Find where the given text appears and provide that cell's center as [X, Y] coordinate. 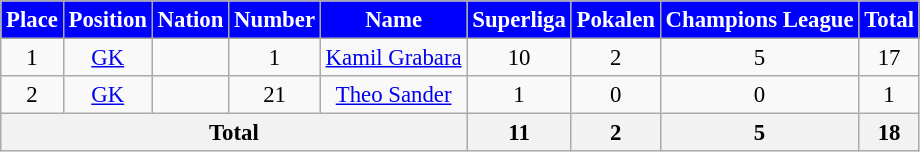
11 [519, 133]
Position [108, 20]
Name [394, 20]
21 [275, 95]
17 [889, 58]
Number [275, 20]
Nation [190, 20]
Place [32, 20]
Champions League [760, 20]
Superliga [519, 20]
10 [519, 58]
Pokalen [616, 20]
18 [889, 133]
Theo Sander [394, 95]
Kamil Grabara [394, 58]
